Output the [x, y] coordinate of the center of the cell containing the given text.  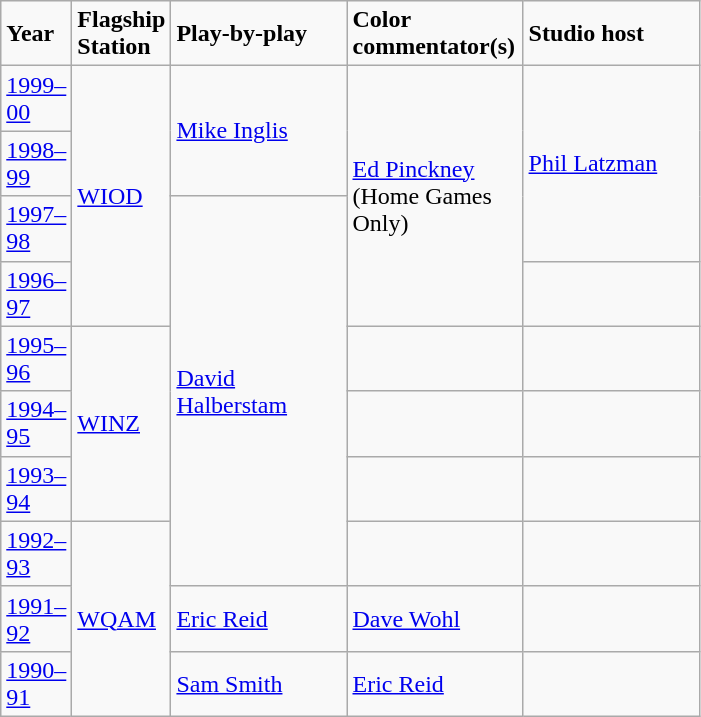
1990–91 [36, 684]
1999–00 [36, 98]
WINZ [122, 424]
1995–96 [36, 358]
1992–93 [36, 554]
David Halberstam [259, 391]
Mike Inglis [259, 131]
Flagship Station [122, 34]
1998–99 [36, 164]
1996–97 [36, 294]
Sam Smith [259, 684]
Color commentator(s) [435, 34]
Dave Wohl [435, 618]
1993–94 [36, 488]
WQAM [122, 618]
Studio host [611, 34]
1994–95 [36, 424]
Year [36, 34]
1997–98 [36, 228]
Play-by-play [259, 34]
1991–92 [36, 618]
WIOD [122, 196]
Phil Latzman [611, 164]
Ed Pinckney (Home Games Only) [435, 196]
